Determine the [x, y] coordinate at the center of the cell enclosing the given text.  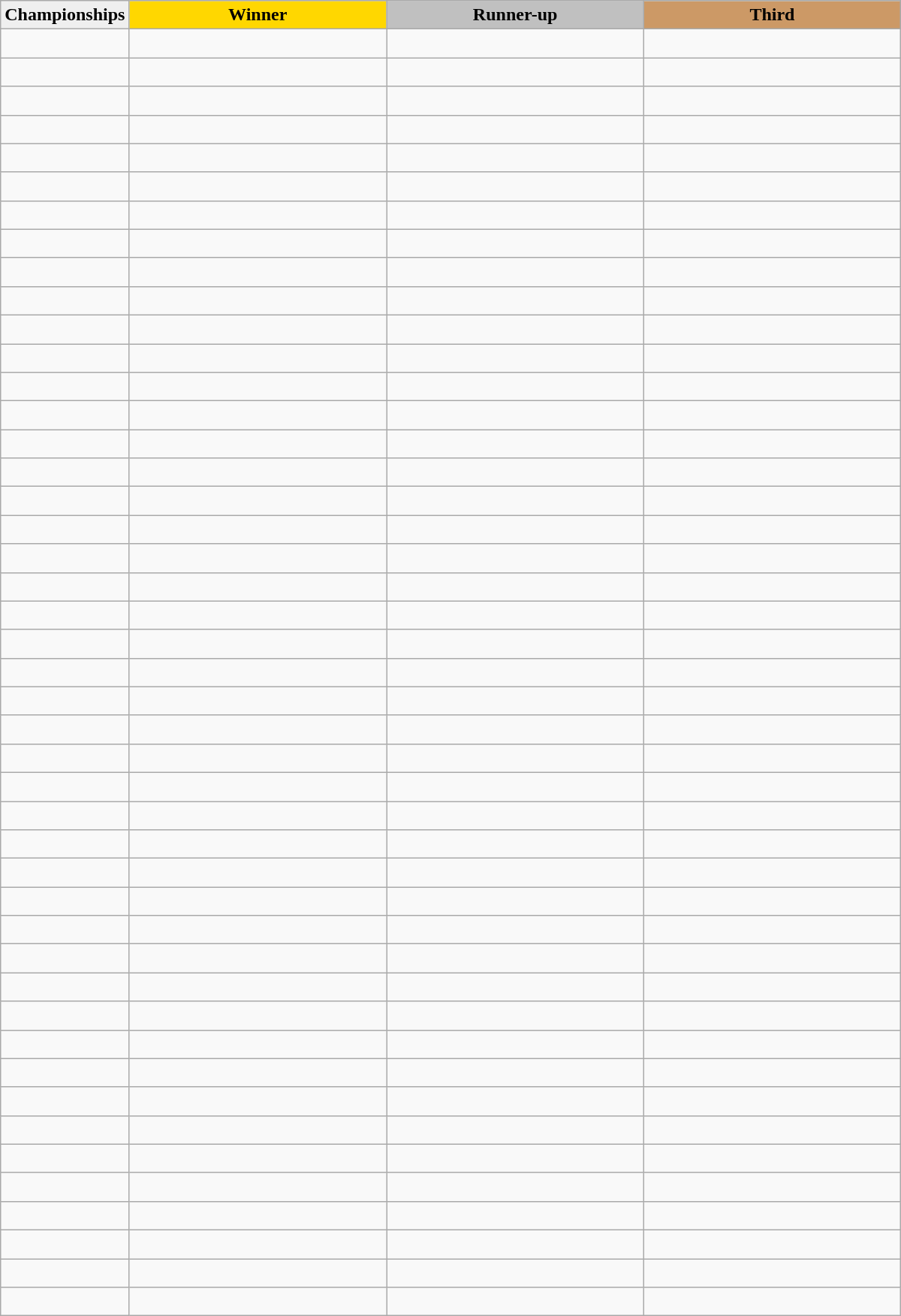
Championships [65, 15]
Winner [258, 15]
Third [773, 15]
Runner-up [515, 15]
